Output the (X, Y) coordinate of the center of the cell containing the given text.  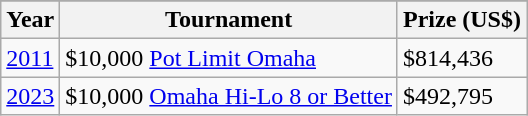
Tournament (229, 20)
$10,000 Omaha Hi-Lo 8 or Better (229, 96)
2011 (30, 58)
$10,000 Pot Limit Omaha (229, 58)
2023 (30, 96)
$492,795 (462, 96)
Prize (US$) (462, 20)
Year (30, 20)
$814,436 (462, 58)
